Provide the [X, Y] coordinate of the cell's center where the given text is located.  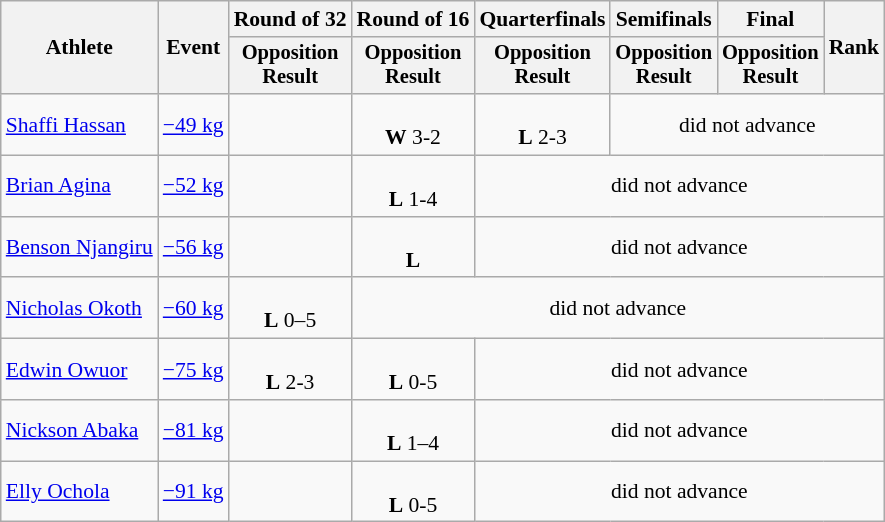
−60 kg [194, 308]
Round of 32 [290, 19]
Semifinals [664, 19]
L 0–5 [290, 308]
Elly Ochola [80, 492]
Edwin Owuor [80, 370]
Athlete [80, 48]
Nickson Abaka [80, 430]
Event [194, 48]
Benson Njangiru [80, 248]
−49 kg [194, 124]
Final [770, 19]
−81 kg [194, 430]
L 1–4 [414, 430]
−75 kg [194, 370]
Round of 16 [414, 19]
Rank [854, 48]
Brian Agina [80, 186]
−56 kg [194, 248]
Nicholas Okoth [80, 308]
Shaffi Hassan [80, 124]
L 1-4 [414, 186]
W 3-2 [414, 124]
Quarterfinals [542, 19]
L [414, 248]
−52 kg [194, 186]
−91 kg [194, 492]
